Output the [X, Y] coordinate of the center of the cell containing the given text.  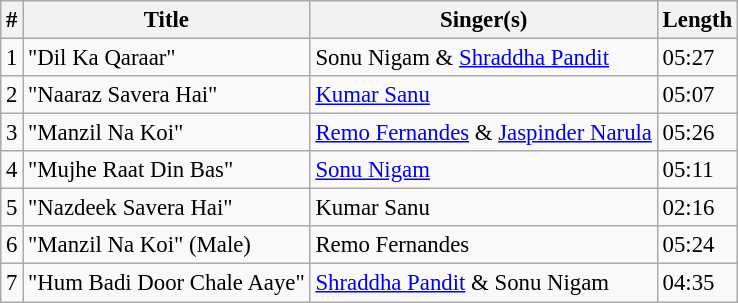
5 [12, 208]
Sonu Nigam [484, 170]
"Nazdeek Savera Hai" [166, 208]
7 [12, 283]
"Dil Ka Qaraar" [166, 58]
05:11 [697, 170]
"Naaraz Savera Hai" [166, 95]
Length [697, 20]
02:16 [697, 208]
"Hum Badi Door Chale Aaye" [166, 283]
1 [12, 58]
05:24 [697, 245]
"Mujhe Raat Din Bas" [166, 170]
05:07 [697, 95]
05:27 [697, 58]
05:26 [697, 133]
6 [12, 245]
Remo Fernandes [484, 245]
# [12, 20]
4 [12, 170]
Singer(s) [484, 20]
Shraddha Pandit & Sonu Nigam [484, 283]
2 [12, 95]
"Manzil Na Koi" (Male) [166, 245]
Sonu Nigam & Shraddha Pandit [484, 58]
Title [166, 20]
"Manzil Na Koi" [166, 133]
3 [12, 133]
04:35 [697, 283]
Remo Fernandes & Jaspinder Narula [484, 133]
